Capture the cell that displays the provided text and extract its (X, Y) central coordinate. 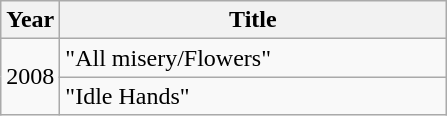
Title (253, 20)
"All misery/Flowers" (253, 58)
Year (30, 20)
"Idle Hands" (253, 96)
2008 (30, 77)
